Scan for the cell matching the given text and deliver its [X, Y] coordinate at center. 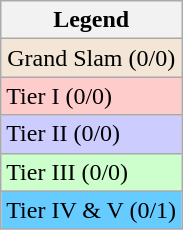
Tier III (0/0) [92, 172]
Grand Slam (0/0) [92, 58]
Legend [92, 20]
Tier IV & V (0/1) [92, 210]
Tier II (0/0) [92, 134]
Tier I (0/0) [92, 96]
